Extract the [X, Y] coordinate from the center of the cell holding the provided text.  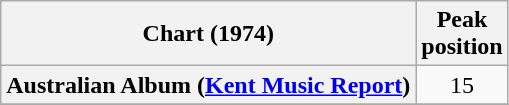
15 [462, 85]
Peakposition [462, 34]
Chart (1974) [208, 34]
Australian Album (Kent Music Report) [208, 85]
